Capture the cell that displays the provided text and extract its [x, y] central coordinate. 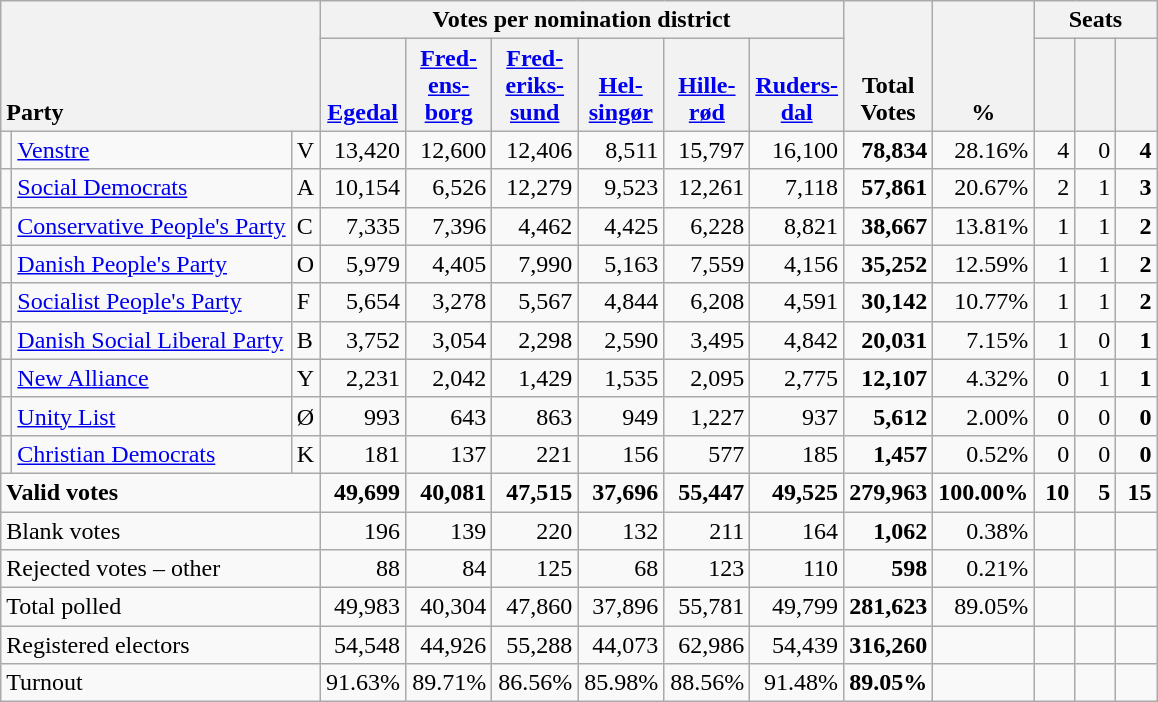
Seats [1096, 20]
K [305, 454]
68 [621, 569]
2,095 [707, 378]
12,406 [535, 150]
40,304 [449, 607]
4,156 [797, 264]
C [305, 226]
40,081 [449, 492]
49,983 [363, 607]
Ruders- dal [797, 85]
Hille- rød [707, 85]
220 [535, 531]
4,842 [797, 340]
85.98% [621, 683]
577 [707, 454]
15 [1136, 492]
863 [535, 416]
Rejected votes – other [160, 569]
Valid votes [160, 492]
100.00% [984, 492]
49,699 [363, 492]
Fred- ens- borg [449, 85]
O [305, 264]
5,567 [535, 302]
5,612 [888, 416]
137 [449, 454]
2,298 [535, 340]
7.15% [984, 340]
8,821 [797, 226]
Party [160, 66]
4,844 [621, 302]
13,420 [363, 150]
181 [363, 454]
139 [449, 531]
Conservative People's Party [152, 226]
0.52% [984, 454]
3,495 [707, 340]
Y [305, 378]
0.38% [984, 531]
88.56% [707, 683]
New Alliance [152, 378]
132 [621, 531]
12,261 [707, 188]
38,667 [888, 226]
6,526 [449, 188]
211 [707, 531]
37,896 [621, 607]
6,208 [707, 302]
2,775 [797, 378]
110 [797, 569]
10,154 [363, 188]
2,042 [449, 378]
Unity List [152, 416]
12,107 [888, 378]
91.63% [363, 683]
57,861 [888, 188]
196 [363, 531]
1,457 [888, 454]
Egedal [363, 85]
44,926 [449, 645]
37,696 [621, 492]
62,986 [707, 645]
Ø [305, 416]
Hel- singør [621, 85]
4,462 [535, 226]
10.77% [984, 302]
281,623 [888, 607]
9,523 [621, 188]
0.21% [984, 569]
Fred- eriks- sund [535, 85]
15,797 [707, 150]
10 [1054, 492]
3,752 [363, 340]
12.59% [984, 264]
Venstre [152, 150]
30,142 [888, 302]
55,288 [535, 645]
1,535 [621, 378]
Social Democrats [152, 188]
Danish People's Party [152, 264]
3,054 [449, 340]
221 [535, 454]
8,511 [621, 150]
185 [797, 454]
5,979 [363, 264]
49,525 [797, 492]
598 [888, 569]
125 [535, 569]
1,429 [535, 378]
20.67% [984, 188]
1,227 [707, 416]
949 [621, 416]
643 [449, 416]
937 [797, 416]
Registered electors [160, 645]
12,279 [535, 188]
35,252 [888, 264]
86.56% [535, 683]
316,260 [888, 645]
Total Votes [888, 66]
4,425 [621, 226]
Danish Social Liberal Party [152, 340]
89.71% [449, 683]
55,447 [707, 492]
7,118 [797, 188]
4,405 [449, 264]
3,278 [449, 302]
164 [797, 531]
279,963 [888, 492]
44,073 [621, 645]
47,860 [535, 607]
54,548 [363, 645]
5,163 [621, 264]
Total polled [160, 607]
47,515 [535, 492]
49,799 [797, 607]
123 [707, 569]
Christian Democrats [152, 454]
16,100 [797, 150]
Turnout [160, 683]
84 [449, 569]
993 [363, 416]
Blank votes [160, 531]
7,396 [449, 226]
4,591 [797, 302]
2,231 [363, 378]
B [305, 340]
88 [363, 569]
28.16% [984, 150]
4.32% [984, 378]
55,781 [707, 607]
1,062 [888, 531]
13.81% [984, 226]
A [305, 188]
Socialist People's Party [152, 302]
5 [1096, 492]
20,031 [888, 340]
7,559 [707, 264]
91.48% [797, 683]
156 [621, 454]
78,834 [888, 150]
54,439 [797, 645]
6,228 [707, 226]
Votes per nomination district [582, 20]
2.00% [984, 416]
F [305, 302]
3 [1136, 188]
V [305, 150]
% [984, 66]
5,654 [363, 302]
7,990 [535, 264]
12,600 [449, 150]
7,335 [363, 226]
2,590 [621, 340]
